Scan for the cell matching the given text and deliver its [X, Y] coordinate at center. 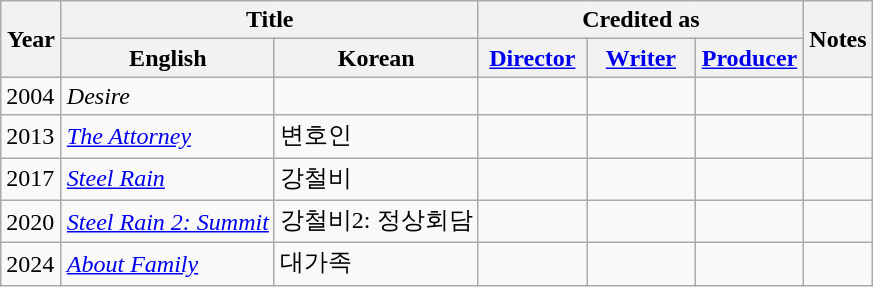
English [168, 58]
Steel Rain [168, 180]
2013 [32, 136]
2004 [32, 96]
Credited as [641, 20]
Producer [750, 58]
Writer [642, 58]
2020 [32, 222]
Title [270, 20]
2017 [32, 180]
대가족 [376, 264]
Notes [838, 39]
About Family [168, 264]
Steel Rain 2: Summit [168, 222]
Director [532, 58]
Korean [376, 58]
강철비 [376, 180]
2024 [32, 264]
강철비2: 정상회담 [376, 222]
Desire [168, 96]
변호인 [376, 136]
Year [32, 39]
The Attorney [168, 136]
